Pinpoint the cell where the given text exists, returning its (x, y) midpoint coordinate. 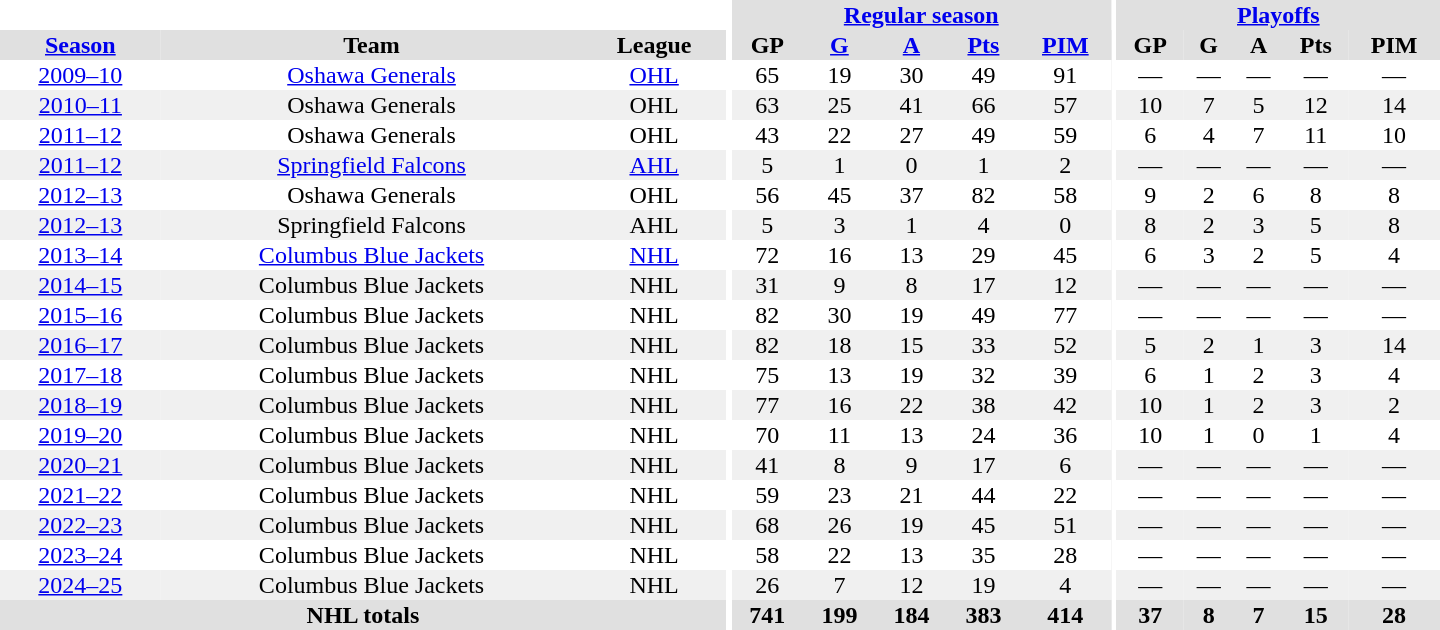
2024–25 (80, 585)
Regular season (921, 15)
414 (1065, 615)
38 (983, 405)
27 (911, 135)
72 (767, 255)
2009–10 (80, 75)
2014–15 (80, 285)
66 (983, 105)
741 (767, 615)
32 (983, 375)
NHL totals (363, 615)
2016–17 (80, 345)
25 (839, 105)
2022–23 (80, 525)
29 (983, 255)
2010–11 (80, 105)
75 (767, 375)
2013–14 (80, 255)
56 (767, 195)
Playoffs (1278, 15)
2021–22 (80, 495)
44 (983, 495)
65 (767, 75)
57 (1065, 105)
42 (1065, 405)
52 (1065, 345)
23 (839, 495)
2020–21 (80, 465)
36 (1065, 435)
18 (839, 345)
21 (911, 495)
33 (983, 345)
2017–18 (80, 375)
2018–19 (80, 405)
2019–20 (80, 435)
2023–24 (80, 555)
31 (767, 285)
70 (767, 435)
63 (767, 105)
League (654, 45)
39 (1065, 375)
383 (983, 615)
51 (1065, 525)
Team (372, 45)
43 (767, 135)
24 (983, 435)
199 (839, 615)
2015–16 (80, 315)
68 (767, 525)
184 (911, 615)
35 (983, 555)
Season (80, 45)
91 (1065, 75)
